Locate the cell with the specified text and output its [X, Y] center coordinate. 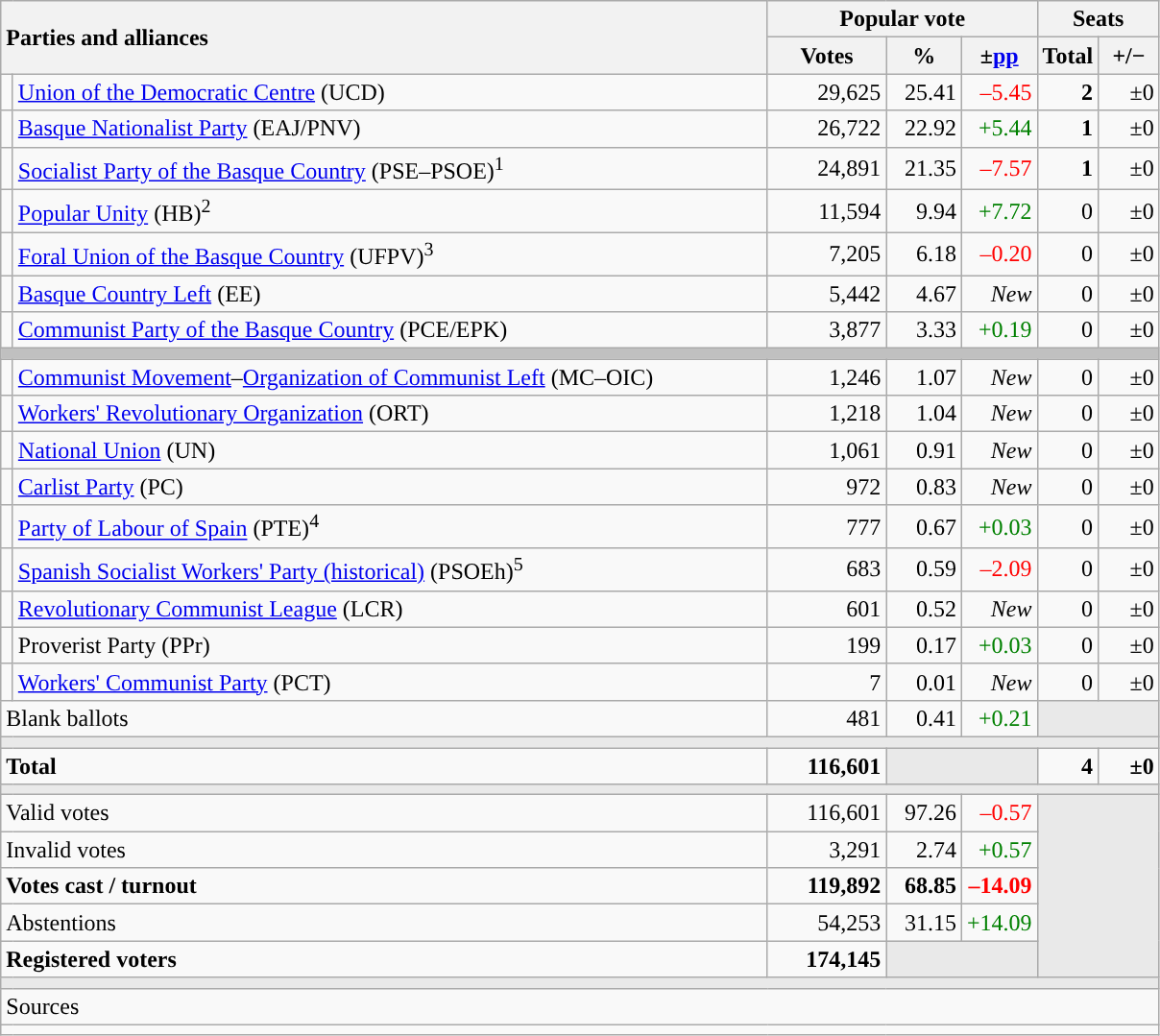
29,625 [827, 92]
1,218 [827, 414]
–5.45 [999, 92]
Revolutionary Communist League (LCR) [390, 609]
22.92 [924, 129]
0.01 [924, 682]
6.18 [924, 253]
7,205 [827, 253]
Abstentions [384, 923]
68.85 [924, 886]
Popular vote [903, 19]
3.33 [924, 330]
±pp [999, 56]
Socialist Party of the Basque Country (PSE–PSOE)1 [390, 169]
0.83 [924, 487]
9.94 [924, 211]
24,891 [827, 169]
Registered voters [384, 959]
4 [1068, 766]
Sources [580, 1006]
0.17 [924, 645]
21.35 [924, 169]
Communist Party of the Basque Country (PCE/EPK) [390, 330]
25.41 [924, 92]
Spanish Socialist Workers' Party (historical) (PSOEh)5 [390, 570]
11,594 [827, 211]
683 [827, 570]
0.52 [924, 609]
+/− [1129, 56]
2 [1068, 92]
–0.20 [999, 253]
+14.09 [999, 923]
Foral Union of the Basque Country (UFPV)3 [390, 253]
0.59 [924, 570]
1.04 [924, 414]
Workers' Communist Party (PCT) [390, 682]
601 [827, 609]
Invalid votes [384, 850]
Basque Nationalist Party (EAJ/PNV) [390, 129]
Valid votes [384, 813]
174,145 [827, 959]
National Union (UN) [390, 450]
777 [827, 526]
Proverist Party (PPr) [390, 645]
972 [827, 487]
Seats [1099, 19]
–0.57 [999, 813]
4.67 [924, 294]
5,442 [827, 294]
–7.57 [999, 169]
481 [827, 718]
97.26 [924, 813]
Popular Unity (HB)2 [390, 211]
Votes [827, 56]
Workers' Revolutionary Organization (ORT) [390, 414]
199 [827, 645]
+7.72 [999, 211]
+0.57 [999, 850]
31.15 [924, 923]
0.91 [924, 450]
1,246 [827, 377]
Basque Country Left (EE) [390, 294]
3,291 [827, 850]
1.07 [924, 377]
Communist Movement–Organization of Communist Left (MC–OIC) [390, 377]
0.67 [924, 526]
Party of Labour of Spain (PTE)4 [390, 526]
26,722 [827, 129]
3,877 [827, 330]
–2.09 [999, 570]
+0.21 [999, 718]
0.41 [924, 718]
1,061 [827, 450]
7 [827, 682]
–14.09 [999, 886]
119,892 [827, 886]
Votes cast / turnout [384, 886]
2.74 [924, 850]
Blank ballots [384, 718]
+5.44 [999, 129]
% [924, 56]
+0.19 [999, 330]
54,253 [827, 923]
Parties and alliances [384, 37]
Union of the Democratic Centre (UCD) [390, 92]
Carlist Party (PC) [390, 487]
